Identify which cell holds the provided text, then report its [x, y] central coordinate. 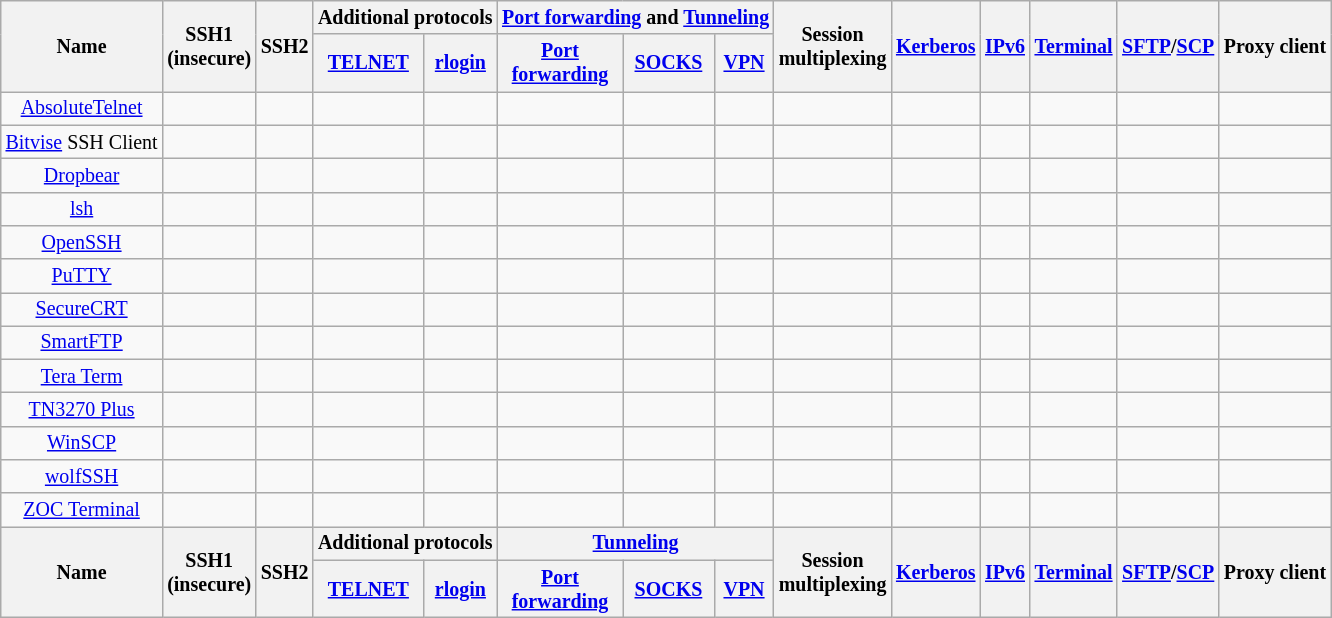
Tunneling [636, 544]
Tera Term [82, 376]
wolfSSH [82, 476]
OpenSSH [82, 242]
Dropbear [82, 176]
WinSCP [82, 444]
lsh [82, 208]
ZOC Terminal [82, 510]
SecureCRT [82, 310]
Bitvise SSH Client [82, 142]
SmartFTP [82, 342]
TN3270 Plus [82, 410]
PuTTY [82, 276]
Port forwarding and Tunneling [636, 18]
AbsoluteTelnet [82, 108]
